Detect which cell encompasses the target text, then output its [X, Y] center coordinate. 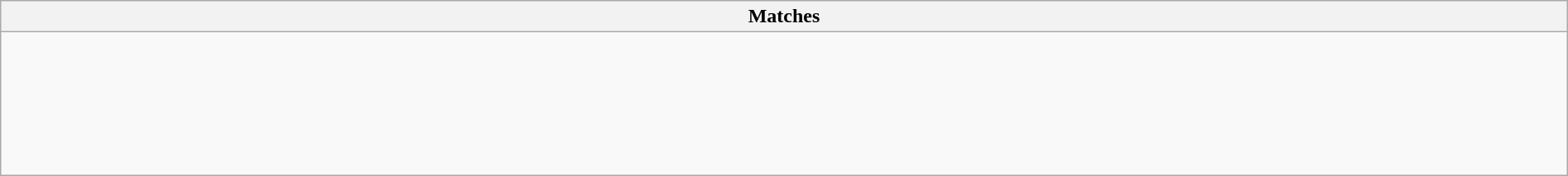
Matches [784, 17]
